Pinpoint the cell where the given text exists, returning its [x, y] midpoint coordinate. 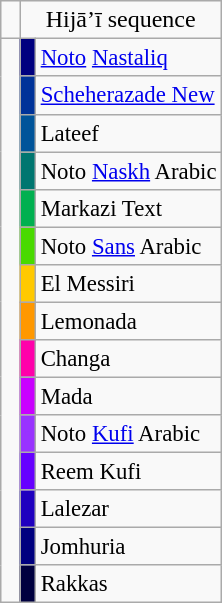
Noto Nastaliq [128, 58]
Jomhuria [128, 547]
Noto Naskh Arabic [128, 171]
Reem Kufi [128, 471]
Mada [128, 396]
Lalezar [128, 509]
Rakkas [128, 584]
Hijā’ī sequence [121, 20]
Scheherazade New [128, 95]
Markazi Text [128, 208]
El Messiri [128, 283]
Lateef [128, 133]
Noto Sans Arabic [128, 246]
Changa [128, 359]
Noto Kufi Arabic [128, 434]
Lemonada [128, 321]
